Provide the [X, Y] coordinate of the cell's center where the given text is located.  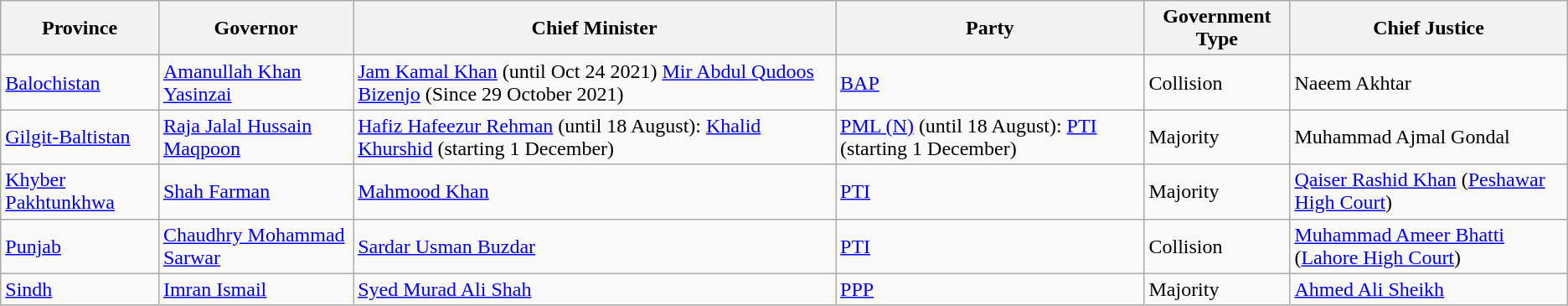
Amanullah Khan Yasinzai [255, 82]
Shah Farman [255, 191]
Muhammad Ameer Bhatti (Lahore High Court) [1429, 246]
Chief Minister [595, 29]
Syed Murad Ali Shah [595, 289]
Chief Justice [1429, 29]
Raja Jalal Hussain Maqpoon [255, 137]
Punjab [80, 246]
Jam Kamal Khan (until Oct 24 2021) Mir Abdul Qudoos Bizenjo (Since 29 October 2021) [595, 82]
Khyber Pakhtunkhwa [80, 191]
Ahmed Ali Sheikh [1429, 289]
BAP [990, 82]
Sardar Usman Buzdar [595, 246]
Sindh [80, 289]
Governor [255, 29]
PML (N) (until 18 August): PTI (starting 1 December) [990, 137]
PPP [990, 289]
Muhammad Ajmal Gondal [1429, 137]
Qaiser Rashid Khan (Peshawar High Court) [1429, 191]
Government Type [1217, 29]
Hafiz Hafeezur Rehman (until 18 August): Khalid Khurshid (starting 1 December) [595, 137]
Mahmood Khan [595, 191]
Party [990, 29]
Balochistan [80, 82]
Chaudhry Mohammad Sarwar [255, 246]
Imran Ismail [255, 289]
Naeem Akhtar [1429, 82]
Gilgit-Baltistan [80, 137]
Province [80, 29]
